Return (X, Y) of the center of cell containing provided text 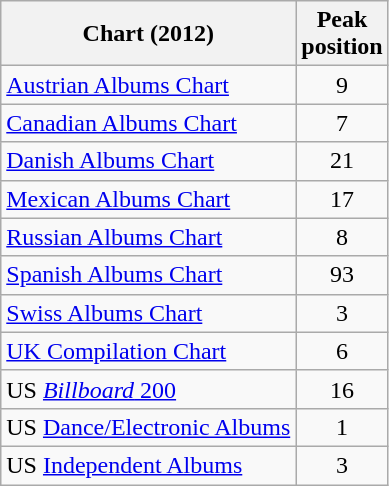
17 (342, 199)
6 (342, 351)
Spanish Albums Chart (148, 275)
9 (342, 85)
US Billboard 200 (148, 389)
Austrian Albums Chart (148, 85)
21 (342, 161)
Mexican Albums Chart (148, 199)
16 (342, 389)
7 (342, 123)
UK Compilation Chart (148, 351)
Swiss Albums Chart (148, 313)
Chart (2012) (148, 34)
Russian Albums Chart (148, 237)
Danish Albums Chart (148, 161)
8 (342, 237)
Peakposition (342, 34)
1 (342, 427)
US Dance/Electronic Albums (148, 427)
93 (342, 275)
Canadian Albums Chart (148, 123)
US Independent Albums (148, 465)
